For the text-containing cell, return its midpoint in (X, Y) coordinate format. 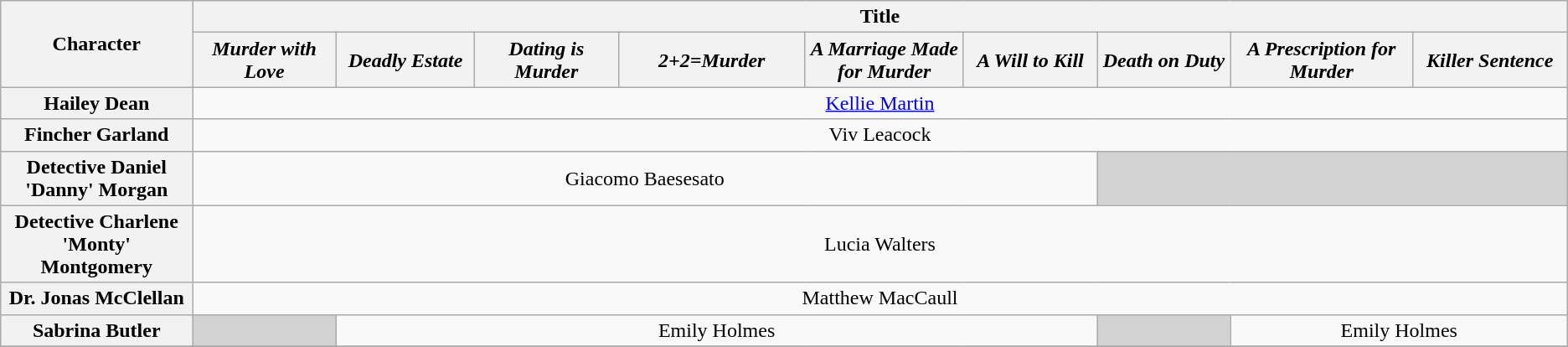
2+2=Murder (712, 60)
Deadly Estate (405, 60)
Murder with Love (265, 60)
Matthew MacCaull (880, 298)
Sabrina Butler (97, 330)
Detective Daniel 'Danny' Morgan (97, 178)
Title (880, 17)
Dr. Jonas McClellan (97, 298)
Detective Charlene 'Monty' Montgomery (97, 244)
Lucia Walters (880, 244)
Fincher Garland (97, 135)
A Prescription for Murder (1322, 60)
A Will to Kill (1030, 60)
A Marriage Made for Murder (885, 60)
Death on Duty (1164, 60)
Hailey Dean (97, 103)
Giacomo Baesesato (645, 178)
Character (97, 44)
Viv Leacock (880, 135)
Killer Sentence (1489, 60)
Dating is Murder (546, 60)
Kellie Martin (880, 103)
